From the cell containing the given text, extract its center point as (X, Y) coordinate. 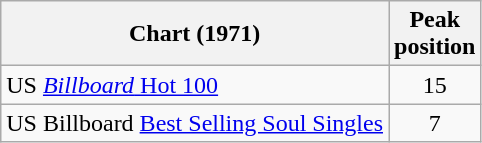
Chart (1971) (195, 34)
US Billboard Hot 100 (195, 85)
US Billboard Best Selling Soul Singles (195, 123)
15 (435, 85)
7 (435, 123)
Peakposition (435, 34)
